Search for the cell housing the specified text and yield its [x, y] center coordinate. 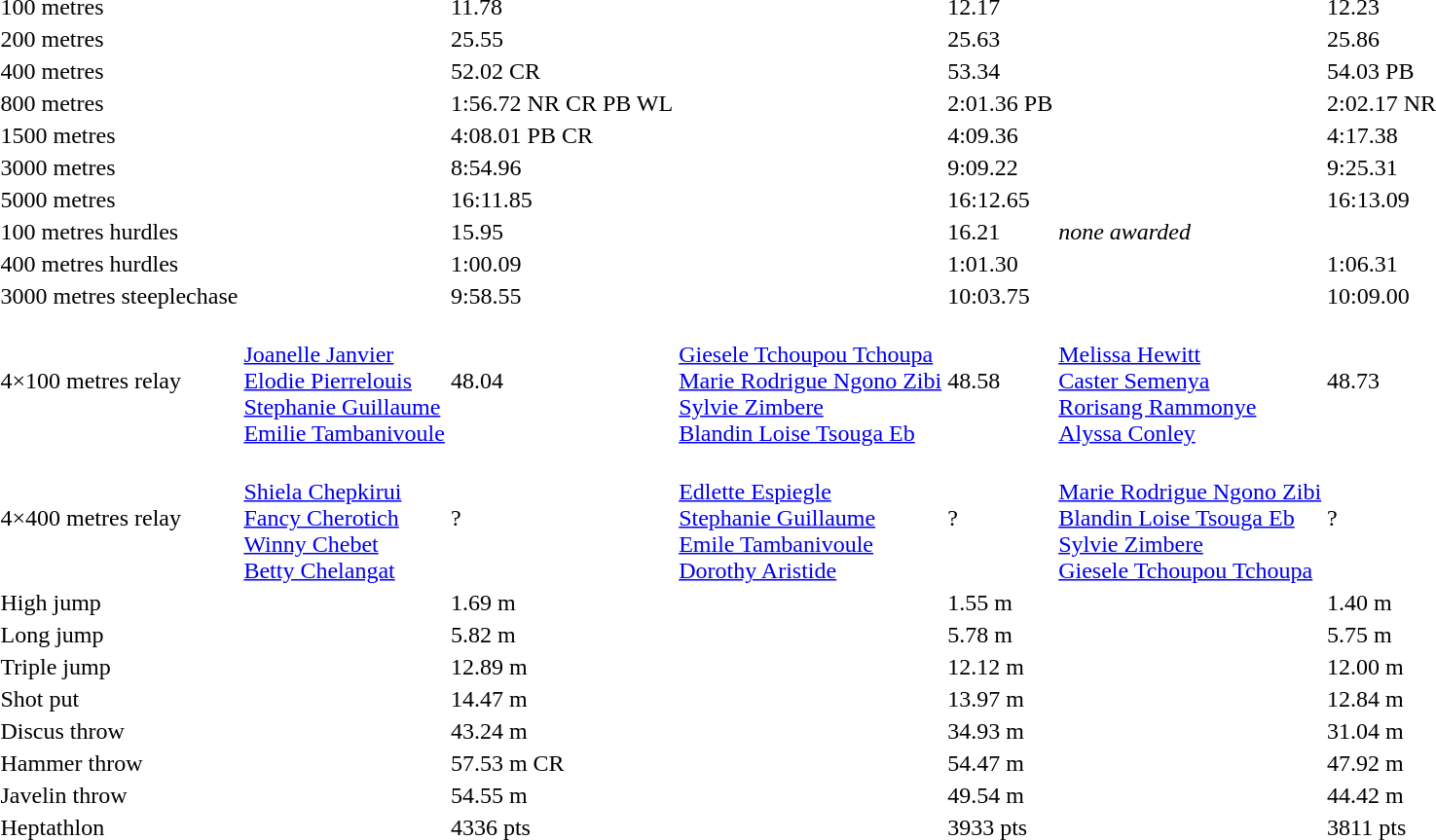
48.58 [1001, 381]
Edlette EspiegleStephanie GuillaumeEmile TambanivouleDorothy Aristide [810, 518]
16.21 [1001, 232]
48.04 [561, 381]
5.82 m [561, 635]
1.69 m [561, 603]
25.63 [1001, 39]
54.55 m [561, 795]
4:09.36 [1001, 135]
1:01.30 [1001, 264]
2:01.36 PB [1001, 103]
16:11.85 [561, 200]
Marie Rodrigue Ngono ZibiBlandin Loise Tsouga EbSylvie ZimbereGiesele Tchoupou Tchoupa [1190, 518]
34.93 m [1001, 731]
8:54.96 [561, 167]
16:12.65 [1001, 200]
1:00.09 [561, 264]
57.53 m CR [561, 763]
5.78 m [1001, 635]
54.47 m [1001, 763]
1.55 m [1001, 603]
9:58.55 [561, 296]
12.12 m [1001, 667]
10:03.75 [1001, 296]
Giesele Tchoupou TchoupaMarie Rodrigue Ngono ZibiSylvie ZimbereBlandin Loise Tsouga Eb [810, 381]
52.02 CR [561, 71]
Shiela ChepkiruiFancy CherotichWinny ChebetBetty Chelangat [345, 518]
12.89 m [561, 667]
25.55 [561, 39]
14.47 m [561, 699]
4:08.01 PB CR [561, 135]
1:56.72 NR CR PB WL [561, 103]
53.34 [1001, 71]
13.97 m [1001, 699]
49.54 m [1001, 795]
Joanelle JanvierElodie PierrelouisStephanie GuillaumeEmilie Tambanivoule [345, 381]
43.24 m [561, 731]
15.95 [561, 232]
Melissa HewittCaster SemenyaRorisang RammonyeAlyssa Conley [1190, 381]
9:09.22 [1001, 167]
